From the cell containing the given text, extract its center point as [X, Y] coordinate. 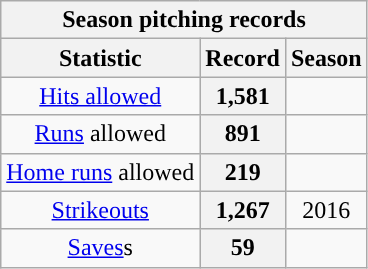
Hits allowed [100, 96]
Runs allowed [100, 134]
Season [326, 58]
2016 [326, 210]
Strikeouts [100, 210]
Record [243, 58]
Statistic [100, 58]
Season pitching records [184, 20]
891 [243, 134]
1,267 [243, 210]
Home runs allowed [100, 172]
59 [243, 248]
1,581 [243, 96]
Savess [100, 248]
219 [243, 172]
